Scan for the cell matching the given text and deliver its (X, Y) coordinate at center. 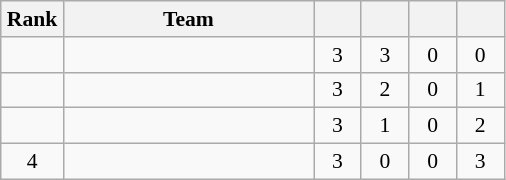
Rank (32, 19)
Team (188, 19)
4 (32, 162)
